Search for the cell housing the specified text and yield its (X, Y) center coordinate. 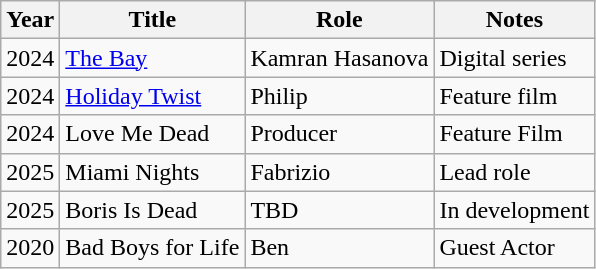
Role (340, 20)
Ben (340, 248)
Boris Is Dead (152, 210)
Producer (340, 134)
Title (152, 20)
Kamran Hasanova (340, 58)
Love Me Dead (152, 134)
2020 (30, 248)
Bad Boys for Life (152, 248)
TBD (340, 210)
Fabrizio (340, 172)
Feature Film (514, 134)
Miami Nights (152, 172)
Year (30, 20)
The Bay (152, 58)
Lead role (514, 172)
Holiday Twist (152, 96)
Digital series (514, 58)
Guest Actor (514, 248)
Philip (340, 96)
In development (514, 210)
Feature film (514, 96)
Notes (514, 20)
